Extract the [x, y] coordinate from the center of the cell holding the provided text.  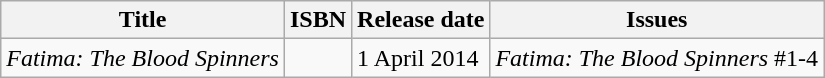
Issues [657, 20]
Fatima: The Blood Spinners #1-4 [657, 58]
Fatima: The Blood Spinners [143, 58]
ISBN [318, 20]
Release date [421, 20]
1 April 2014 [421, 58]
Title [143, 20]
